Output the [X, Y] coordinate of the center of the cell containing the given text.  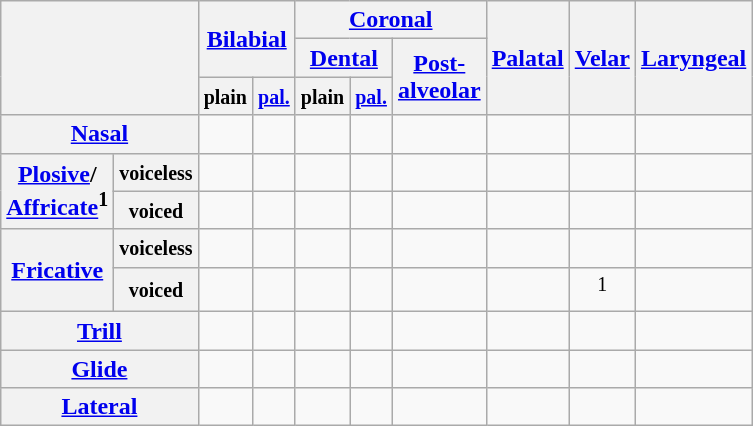
Velar [602, 58]
Nasal [100, 134]
Coronal [390, 20]
Fricative [58, 270]
Trill [100, 331]
Lateral [100, 407]
1 [602, 290]
Plosive/Affricate1 [58, 191]
Glide [100, 369]
Bilabial [246, 39]
Dental [344, 58]
Palatal [528, 58]
Post-alveolar [439, 77]
Laryngeal [693, 58]
